Locate the cell with the specified text and output its (x, y) center coordinate. 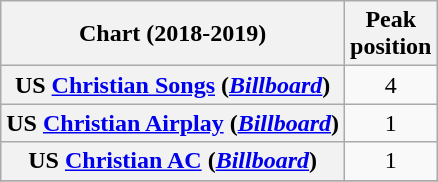
Peak position (391, 34)
4 (391, 85)
US Christian Airplay (Billboard) (173, 123)
US Christian AC (Billboard) (173, 161)
Chart (2018-2019) (173, 34)
US Christian Songs (Billboard) (173, 85)
